Detect which cell encompasses the target text, then output its (X, Y) center coordinate. 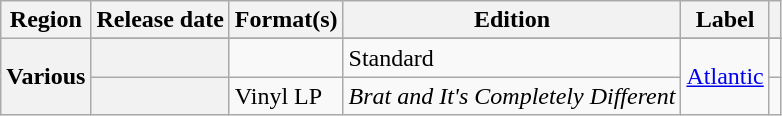
Vinyl LP (286, 96)
Format(s) (286, 20)
Various (46, 77)
Label (725, 20)
Brat and It's Completely Different (512, 96)
Edition (512, 20)
Release date (160, 20)
Region (46, 20)
Standard (512, 58)
Atlantic (725, 77)
